Locate the cell with the specified text and output its [X, Y] center coordinate. 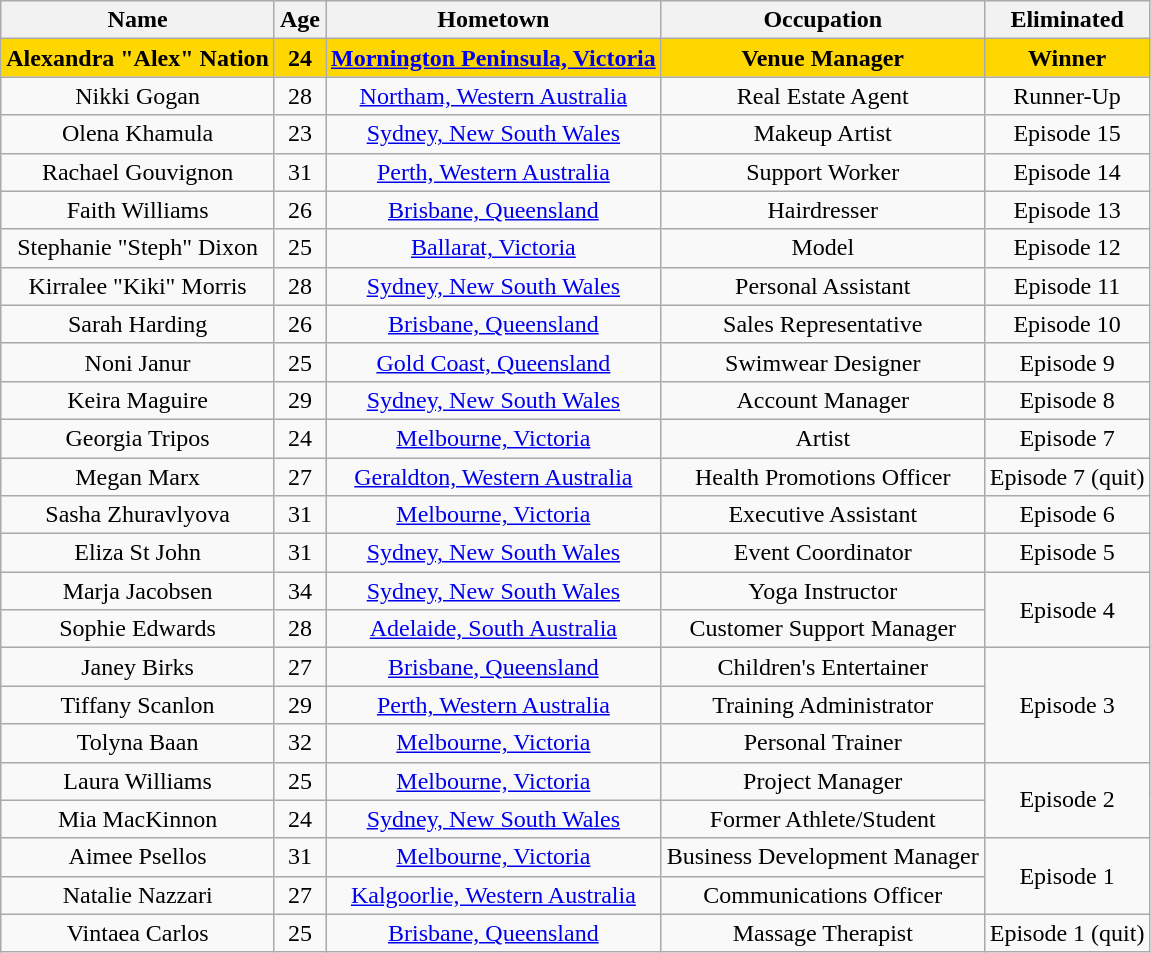
34 [300, 591]
Episode 14 [1067, 172]
Episode 7 (quit) [1067, 477]
Training Administrator [822, 705]
23 [300, 134]
Executive Assistant [822, 515]
Occupation [822, 20]
Northam, Western Australia [494, 96]
Communications Officer [822, 895]
Geraldton, Western Australia [494, 477]
Faith Williams [138, 210]
Episode 13 [1067, 210]
Real Estate Agent [822, 96]
Hairdresser [822, 210]
Episode 11 [1067, 286]
Personal Assistant [822, 286]
Former Athlete/Student [822, 819]
Swimwear Designer [822, 362]
Episode 10 [1067, 324]
Episode 4 [1067, 610]
Episode 1 (quit) [1067, 933]
Sarah Harding [138, 324]
Mia MacKinnon [138, 819]
Sales Representative [822, 324]
Children's Entertainer [822, 667]
Venue Manager [822, 58]
Business Development Manager [822, 857]
Name [138, 20]
Gold Coast, Queensland [494, 362]
Ballarat, Victoria [494, 248]
Event Coordinator [822, 553]
Account Manager [822, 400]
Laura Williams [138, 781]
Massage Therapist [822, 933]
Episode 15 [1067, 134]
Megan Marx [138, 477]
Artist [822, 438]
Keira Maguire [138, 400]
Episode 7 [1067, 438]
Alexandra "Alex" Nation [138, 58]
Episode 8 [1067, 400]
Olena Khamula [138, 134]
Health Promotions Officer [822, 477]
Hometown [494, 20]
Georgia Tripos [138, 438]
Noni Janur [138, 362]
Age [300, 20]
Makeup Artist [822, 134]
Episode 9 [1067, 362]
Mornington Peninsula, Victoria [494, 58]
Marja Jacobsen [138, 591]
Episode 12 [1067, 248]
Sasha Zhuravlyova [138, 515]
Natalie Nazzari [138, 895]
Support Worker [822, 172]
Tiffany Scanlon [138, 705]
Eliza St John [138, 553]
Episode 3 [1067, 705]
Episode 2 [1067, 800]
Rachael Gouvignon [138, 172]
Kalgoorlie, Western Australia [494, 895]
Customer Support Manager [822, 629]
Runner-Up [1067, 96]
Kirralee "Kiki" Morris [138, 286]
Eliminated [1067, 20]
Vintaea Carlos [138, 933]
Adelaide, South Australia [494, 629]
Model [822, 248]
Episode 6 [1067, 515]
Stephanie "Steph" Dixon [138, 248]
Aimee Psellos [138, 857]
Yoga Instructor [822, 591]
32 [300, 743]
Tolyna Baan [138, 743]
Personal Trainer [822, 743]
Nikki Gogan [138, 96]
Project Manager [822, 781]
Episode 1 [1067, 876]
Sophie Edwards [138, 629]
Episode 5 [1067, 553]
Janey Birks [138, 667]
Winner [1067, 58]
